Return [x, y] of the center of cell containing provided text 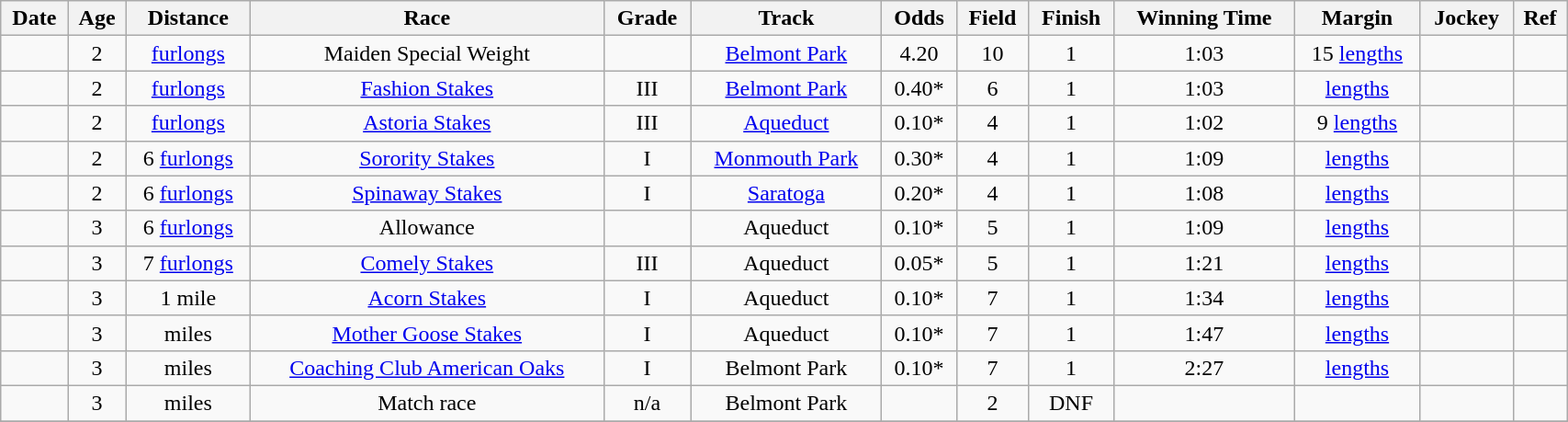
Field [992, 18]
Odds [919, 18]
Track [786, 18]
10 [992, 53]
1:08 [1204, 193]
Race [426, 18]
Comely Stakes [426, 263]
Fashion Stakes [426, 88]
Monmouth Park [786, 158]
0.40* [919, 88]
Sorority Stakes [426, 158]
Winning Time [1204, 18]
Mother Goose Stakes [426, 333]
1:47 [1204, 333]
0.30* [919, 158]
1 mile [187, 298]
Astoria Stakes [426, 123]
Spinaway Stakes [426, 193]
Margin [1358, 18]
Distance [187, 18]
Acorn Stakes [426, 298]
Ref [1540, 18]
2:27 [1204, 368]
Finish [1071, 18]
Age [97, 18]
1:21 [1204, 263]
n/a [647, 403]
Coaching Club American Oaks [426, 368]
DNF [1071, 403]
0.20* [919, 193]
9 lengths [1358, 123]
1:02 [1204, 123]
Maiden Special Weight [426, 53]
Saratoga [786, 193]
Grade [647, 18]
7 furlongs [187, 263]
4.20 [919, 53]
Match race [426, 403]
Jockey [1466, 18]
1:34 [1204, 298]
6 [992, 88]
Date [35, 18]
Allowance [426, 228]
0.05* [919, 263]
15 lengths [1358, 53]
